Search for the cell housing the specified text and yield its (X, Y) center coordinate. 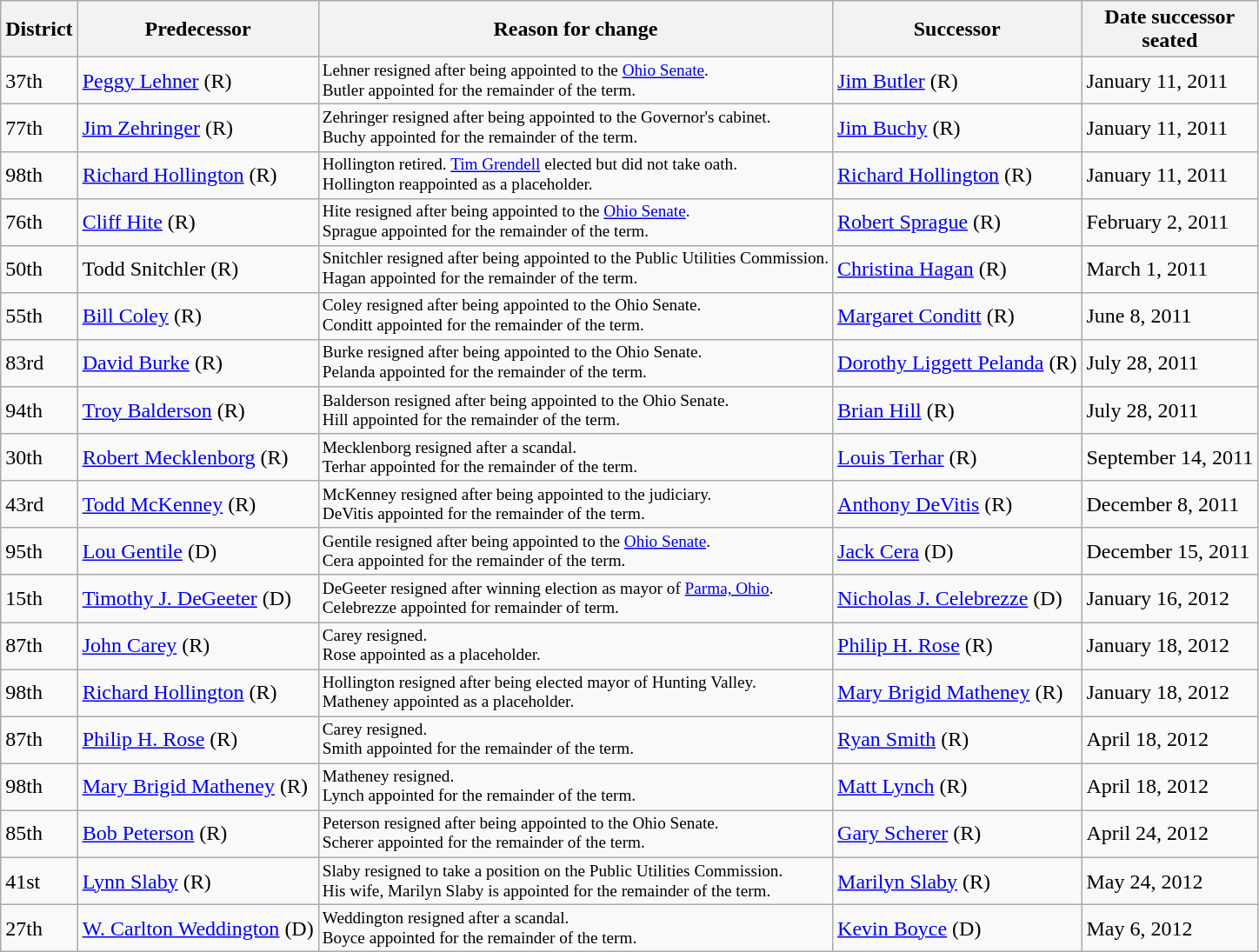
May 6, 2012 (1170, 928)
Reason for change (576, 30)
Lou Gentile (D) (198, 551)
December 8, 2011 (1170, 504)
Cliff Hite (R) (198, 222)
Christina Hagan (R) (957, 269)
Successor (957, 30)
43rd (39, 504)
Kevin Boyce (D) (957, 928)
September 14, 2011 (1170, 457)
Timothy J. DeGeeter (D) (198, 598)
Nicholas J. Celebrezze (D) (957, 598)
Predecessor (198, 30)
Jack Cera (D) (957, 551)
Carey resigned.Smith appointed for the remainder of the term. (576, 740)
Jim Buchy (R) (957, 128)
Coley resigned after being appointed to the Ohio Senate.Conditt appointed for the remainder of the term. (576, 316)
Lehner resigned after being appointed to the Ohio Senate.Butler appointed for the remainder of the term. (576, 81)
Louis Terhar (R) (957, 457)
McKenney resigned after being appointed to the judiciary.DeVitis appointed for the remainder of the term. (576, 504)
95th (39, 551)
Matt Lynch (R) (957, 787)
Hollington retired. Tim Grendell elected but did not take oath.Hollington reappointed as a placeholder. (576, 175)
Dorothy Liggett Pelanda (R) (957, 363)
76th (39, 222)
Peterson resigned after being appointed to the Ohio Senate.Scherer appointed for the remainder of the term. (576, 834)
Burke resigned after being appointed to the Ohio Senate.Pelanda appointed for the remainder of the term. (576, 363)
John Carey (R) (198, 646)
Gary Scherer (R) (957, 834)
Brian Hill (R) (957, 410)
Weddington resigned after a scandal.Boyce appointed for the remainder of the term. (576, 928)
55th (39, 316)
Ryan Smith (R) (957, 740)
District (39, 30)
15th (39, 598)
50th (39, 269)
Hite resigned after being appointed to the Ohio Senate.Sprague appointed for the remainder of the term. (576, 222)
Robert Sprague (R) (957, 222)
Gentile resigned after being appointed to the Ohio Senate.Cera appointed for the remainder of the term. (576, 551)
Jim Zehringer (R) (198, 128)
Carey resigned.Rose appointed as a placeholder. (576, 646)
Matheney resigned.Lynch appointed for the remainder of the term. (576, 787)
83rd (39, 363)
Robert Mecklenborg (R) (198, 457)
Bob Peterson (R) (198, 834)
Mecklenborg resigned after a scandal.Terhar appointed for the remainder of the term. (576, 457)
85th (39, 834)
27th (39, 928)
Marilyn Slaby (R) (957, 881)
Slaby resigned to take a position on the Public Utilities Commission.His wife, Marilyn Slaby is appointed for the remainder of the term. (576, 881)
December 15, 2011 (1170, 551)
David Burke (R) (198, 363)
37th (39, 81)
77th (39, 128)
May 24, 2012 (1170, 881)
30th (39, 457)
March 1, 2011 (1170, 269)
94th (39, 410)
Anthony DeVitis (R) (957, 504)
April 24, 2012 (1170, 834)
Margaret Conditt (R) (957, 316)
Balderson resigned after being appointed to the Ohio Senate.Hill appointed for the remainder of the term. (576, 410)
DeGeeter resigned after winning election as mayor of Parma, Ohio.Celebrezze appointed for remainder of term. (576, 598)
41st (39, 881)
Troy Balderson (R) (198, 410)
Peggy Lehner (R) (198, 81)
Hollington resigned after being elected mayor of Hunting Valley.Matheney appointed as a placeholder. (576, 693)
Snitchler resigned after being appointed to the Public Utilities Commission.Hagan appointed for the remainder of the term. (576, 269)
Lynn Slaby (R) (198, 881)
Jim Butler (R) (957, 81)
June 8, 2011 (1170, 316)
Bill Coley (R) (198, 316)
W. Carlton Weddington (D) (198, 928)
Zehringer resigned after being appointed to the Governor's cabinet.Buchy appointed for the remainder of the term. (576, 128)
Todd McKenney (R) (198, 504)
February 2, 2011 (1170, 222)
Date successorseated (1170, 30)
January 16, 2012 (1170, 598)
Todd Snitchler (R) (198, 269)
